Identify which cell holds the provided text, then report its [x, y] central coordinate. 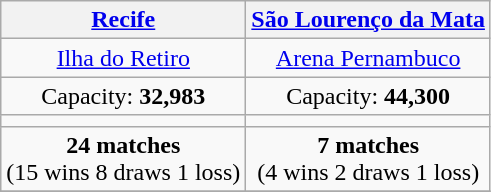
São Lourenço da Mata [368, 20]
7 matches(4 wins 2 draws 1 loss) [368, 158]
24 matches(15 wins 8 draws 1 loss) [124, 158]
Capacity: 44,300 [368, 96]
Ilha do Retiro [124, 58]
Arena Pernambuco [368, 58]
Capacity: 32,983 [124, 96]
Recife [124, 20]
